Return the (X, Y) coordinate for the center point of the cell that contains the specified text.  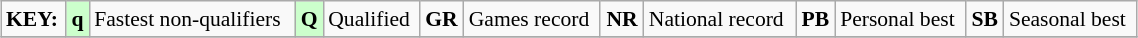
GR (442, 19)
PB (816, 19)
National record (720, 19)
Q (309, 19)
KEY: (34, 19)
Qualified (371, 19)
Personal best (900, 19)
Fastest non-qualifiers (192, 19)
NR (622, 19)
q (78, 19)
SB (985, 19)
Games record (532, 19)
Seasonal best (1070, 19)
